Find where the given text appears and provide that cell's center as [X, Y] coordinate. 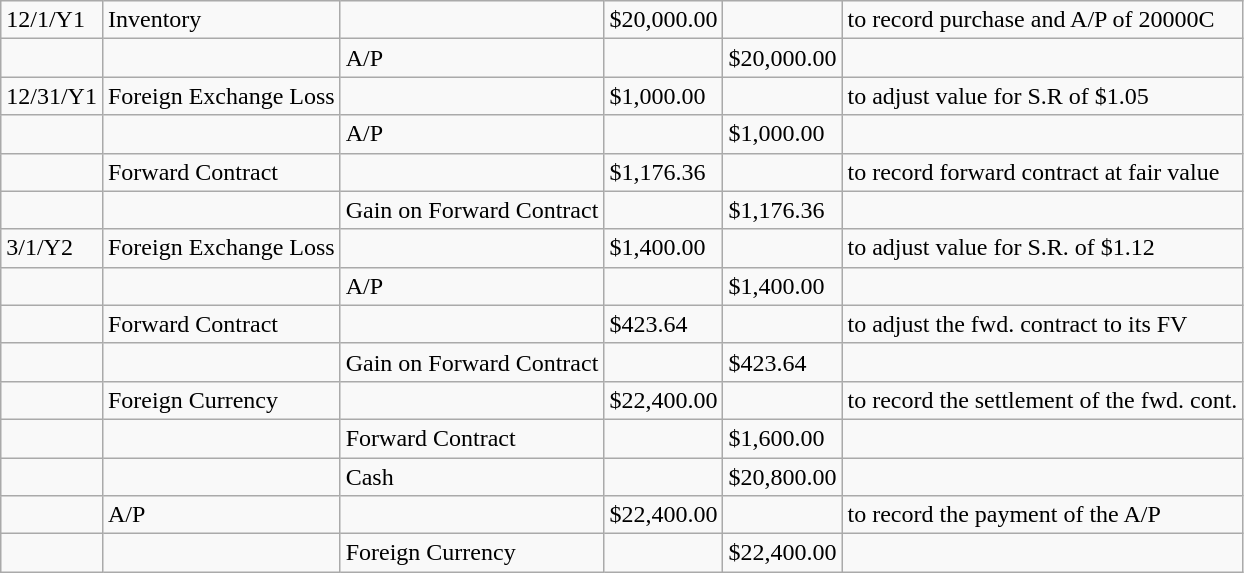
to record purchase and A/P of 20000C [1042, 20]
12/31/Y1 [52, 96]
Cash [472, 477]
$20,800.00 [782, 477]
to adjust the fwd. contract to its FV [1042, 324]
to record the settlement of the fwd. cont. [1042, 400]
to record the payment of the A/P [1042, 515]
Inventory [221, 20]
to adjust value for S.R. of $1.12 [1042, 248]
to adjust value for S.R of $1.05 [1042, 96]
to record forward contract at fair value [1042, 172]
3/1/Y2 [52, 248]
12/1/Y1 [52, 20]
$1,600.00 [782, 438]
